Locate the cell with the specified text and output its [X, Y] center coordinate. 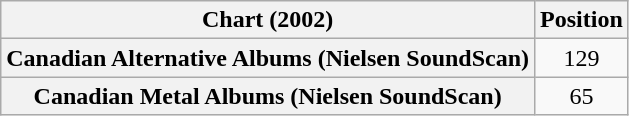
Position [582, 20]
Canadian Alternative Albums (Nielsen SoundScan) [268, 58]
65 [582, 96]
129 [582, 58]
Canadian Metal Albums (Nielsen SoundScan) [268, 96]
Chart (2002) [268, 20]
